Capture the cell that displays the provided text and extract its [x, y] central coordinate. 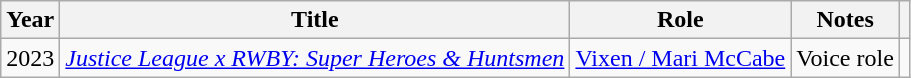
Title [315, 20]
Year [30, 20]
Role [680, 20]
Vixen / Mari McCabe [680, 58]
Justice League x RWBY: Super Heroes & Huntsmen [315, 58]
Voice role [846, 58]
Notes [846, 20]
2023 [30, 58]
